Return the [X, Y] coordinate for the center point of the cell that contains the specified text.  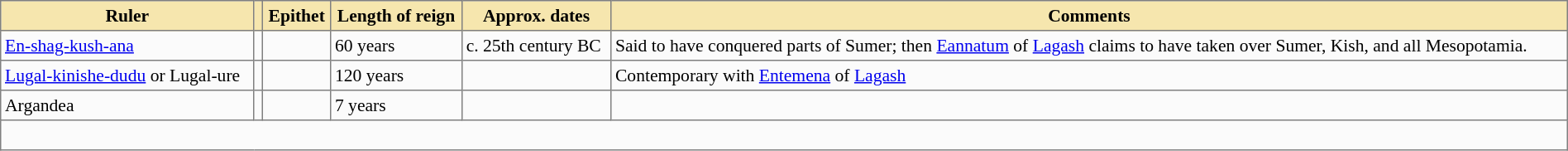
Comments [1090, 16]
120 years [397, 75]
Length of reign [397, 16]
Argandea [127, 105]
c. 25th century BC [536, 46]
60 years [397, 46]
Approx. dates [536, 16]
7 years [397, 105]
En-shag-kush-ana [127, 46]
Said to have conquered parts of Sumer; then Eannatum of Lagash claims to have taken over Sumer, Kish, and all Mesopotamia. [1090, 46]
Contemporary with Entemena of Lagash [1090, 75]
Epithet [297, 16]
Ruler [127, 16]
Lugal-kinishe-dudu or Lugal-ure [127, 75]
